Pinpoint the cell where the given text exists, returning its [X, Y] midpoint coordinate. 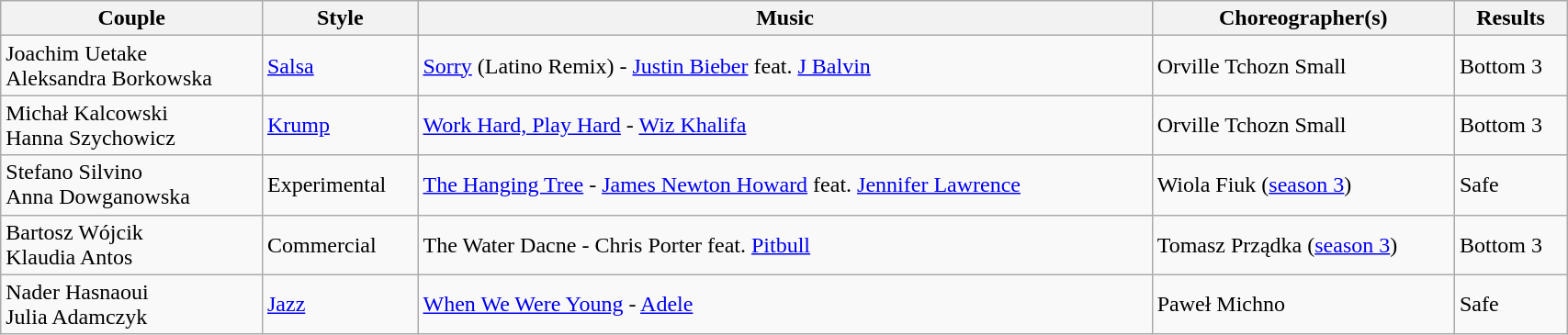
Paweł Michno [1303, 305]
Tomasz Prządka (season 3) [1303, 244]
Wiola Fiuk (season 3) [1303, 185]
Joachim UetakeAleksandra Borkowska [132, 66]
Bartosz WójcikKlaudia Antos [132, 244]
Nader HasnaouiJulia Adamczyk [132, 305]
Results [1510, 18]
Jazz [340, 305]
Work Hard, Play Hard - Wiz Khalifa [784, 125]
Style [340, 18]
Krump [340, 125]
When We Were Young - Adele [784, 305]
Commercial [340, 244]
Michał KalcowskiHanna Szychowicz [132, 125]
Music [784, 18]
Experimental [340, 185]
The Hanging Tree - James Newton Howard feat. Jennifer Lawrence [784, 185]
Stefano SilvinoAnna Dowganowska [132, 185]
Choreographer(s) [1303, 18]
Couple [132, 18]
Salsa [340, 66]
The Water Dacne - Chris Porter feat. Pitbull [784, 244]
Sorry (Latino Remix) - Justin Bieber feat. J Balvin [784, 66]
